Provide the (x, y) coordinate of the cell's center where the given text is located.  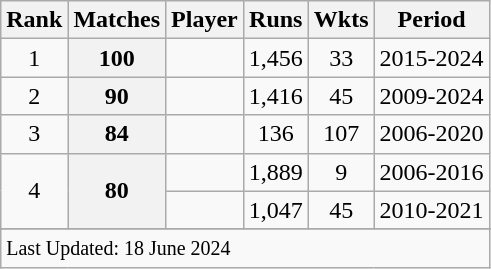
2009-2024 (432, 96)
33 (341, 58)
107 (341, 134)
100 (117, 58)
84 (117, 134)
2006-2020 (432, 134)
Wkts (341, 20)
90 (117, 96)
Player (205, 20)
3 (34, 134)
136 (276, 134)
2010-2021 (432, 210)
Matches (117, 20)
2006-2016 (432, 172)
4 (34, 191)
2015-2024 (432, 58)
1 (34, 58)
1,456 (276, 58)
2 (34, 96)
1,047 (276, 210)
Runs (276, 20)
Period (432, 20)
1,416 (276, 96)
80 (117, 191)
Last Updated: 18 June 2024 (245, 248)
1,889 (276, 172)
Rank (34, 20)
9 (341, 172)
